Scan for the cell matching the given text and deliver its [x, y] coordinate at center. 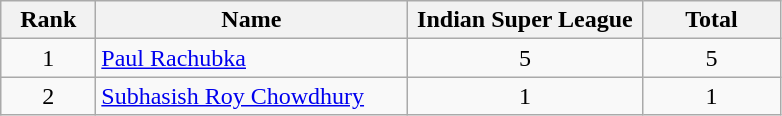
Subhasish Roy Chowdhury [252, 96]
Indian Super League [525, 20]
Name [252, 20]
2 [48, 96]
Rank [48, 20]
Paul Rachubka [252, 58]
Total [712, 20]
